For the text-containing cell, return its midpoint in (x, y) coordinate format. 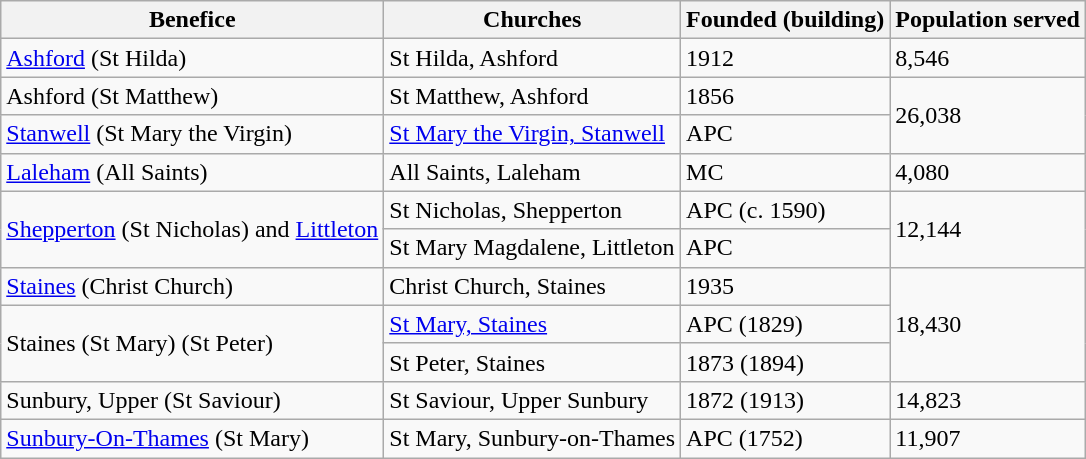
1856 (786, 96)
Founded (building) (786, 20)
St Mary, Staines (532, 324)
4,080 (988, 172)
St Matthew, Ashford (532, 96)
APC (1829) (786, 324)
Population served (988, 20)
1912 (786, 58)
Stanwell (St Mary the Virgin) (192, 134)
Christ Church, Staines (532, 286)
All Saints, Laleham (532, 172)
Ashford (St Matthew) (192, 96)
Staines (St Mary) (St Peter) (192, 343)
APC (1752) (786, 438)
St Mary Magdalene, Littleton (532, 248)
St Mary, Sunbury-on-Thames (532, 438)
Shepperton (St Nicholas) and Littleton (192, 229)
12,144 (988, 229)
8,546 (988, 58)
18,430 (988, 324)
Sunbury-On-Thames (St Mary) (192, 438)
1935 (786, 286)
Staines (Christ Church) (192, 286)
Ashford (St Hilda) (192, 58)
14,823 (988, 400)
St Peter, Staines (532, 362)
Churches (532, 20)
Benefice (192, 20)
St Mary the Virgin, Stanwell (532, 134)
1872 (1913) (786, 400)
St Saviour, Upper Sunbury (532, 400)
MC (786, 172)
26,038 (988, 115)
1873 (1894) (786, 362)
Sunbury, Upper (St Saviour) (192, 400)
St Hilda, Ashford (532, 58)
Laleham (All Saints) (192, 172)
11,907 (988, 438)
St Nicholas, Shepperton (532, 210)
APC (c. 1590) (786, 210)
